Identify which cell holds the provided text, then report its (X, Y) central coordinate. 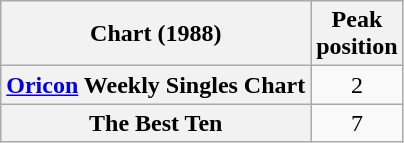
Peakposition (357, 34)
Oricon Weekly Singles Chart (156, 85)
7 (357, 123)
2 (357, 85)
The Best Ten (156, 123)
Chart (1988) (156, 34)
